Scan for the cell matching the given text and deliver its [X, Y] coordinate at center. 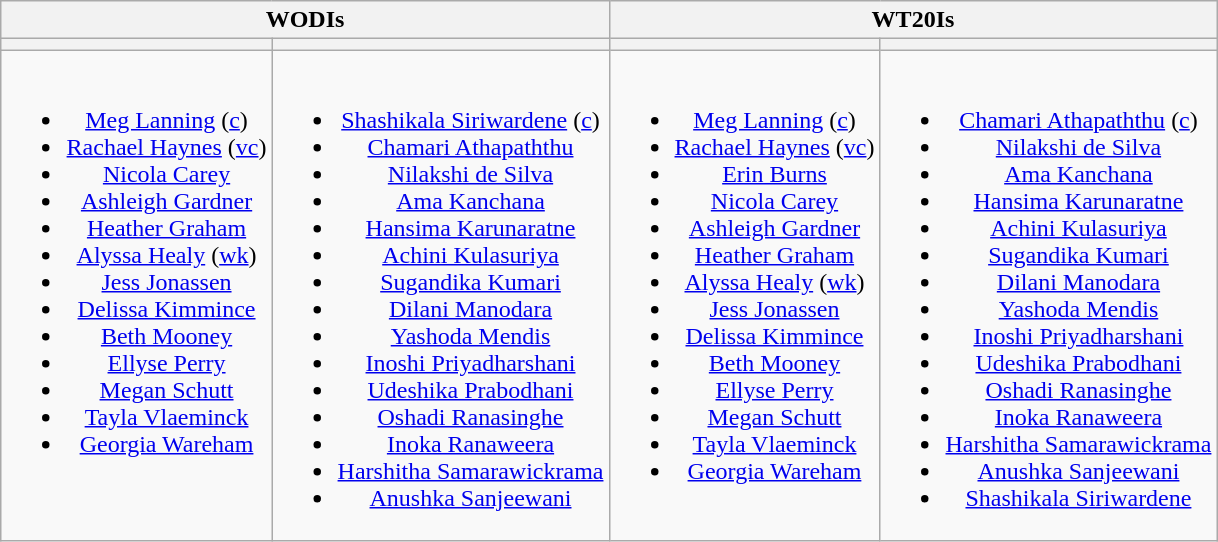
WODIs [305, 20]
WT20Is [913, 20]
